For the text-containing cell, return its midpoint in (x, y) coordinate format. 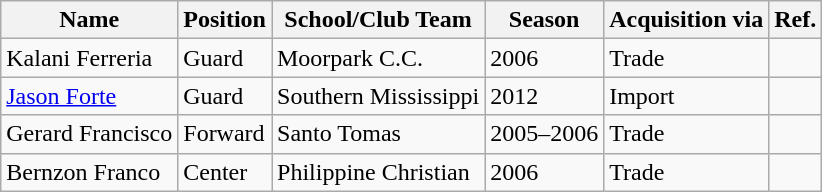
Jason Forte (90, 96)
Moorpark C.C. (378, 58)
Ref. (796, 20)
Bernzon Franco (90, 172)
Import (686, 96)
Season (544, 20)
2005–2006 (544, 134)
2012 (544, 96)
Gerard Francisco (90, 134)
Acquisition via (686, 20)
Forward (225, 134)
School/Club Team (378, 20)
Philippine Christian (378, 172)
Southern Mississippi (378, 96)
Position (225, 20)
Center (225, 172)
Name (90, 20)
Santo Tomas (378, 134)
Kalani Ferreria (90, 58)
